Detect which cell encompasses the target text, then output its (x, y) center coordinate. 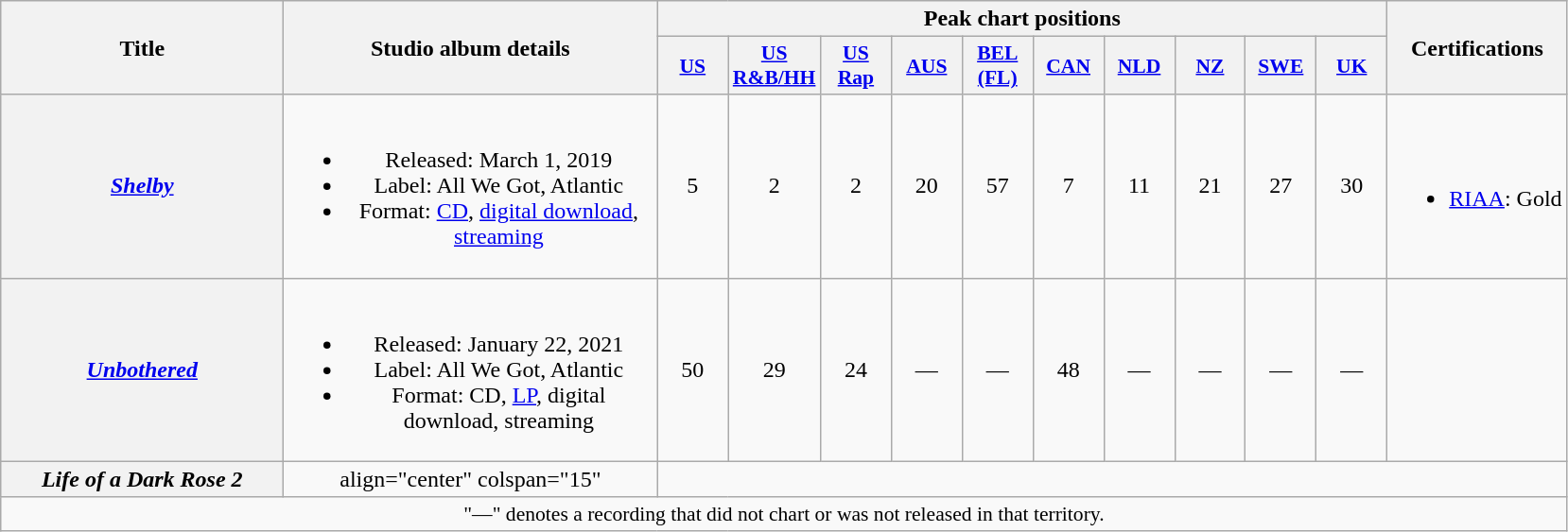
SWE (1281, 66)
7 (1069, 186)
US (692, 66)
align="center" colspan="15" (471, 479)
UK (1352, 66)
Certifications (1477, 47)
21 (1211, 186)
29 (775, 369)
Studio album details (471, 47)
AUS (927, 66)
RIAA: Gold (1477, 186)
48 (1069, 369)
11 (1139, 186)
USR&B/HH (775, 66)
BEL(FL) (997, 66)
"—" denotes a recording that did not chart or was not released in that territory. (784, 514)
CAN (1069, 66)
Shelby (142, 186)
27 (1281, 186)
Unbothered (142, 369)
57 (997, 186)
Released: March 1, 2019Label: All We Got, AtlanticFormat: CD, digital download, streaming (471, 186)
20 (927, 186)
24 (855, 369)
NLD (1139, 66)
Released: January 22, 2021Label: All We Got, AtlanticFormat: CD, LP, digital download, streaming (471, 369)
50 (692, 369)
30 (1352, 186)
5 (692, 186)
Title (142, 47)
Peak chart positions (1022, 19)
USRap (855, 66)
Life of a Dark Rose 2 (142, 479)
NZ (1211, 66)
